Return the [x, y] coordinate for the center point of the cell that contains the specified text.  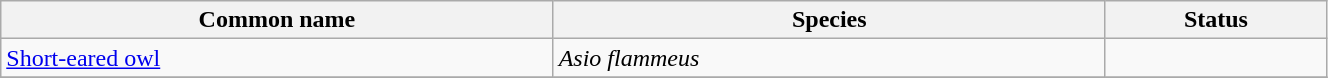
Species [829, 20]
Status [1216, 20]
Asio flammeus [829, 58]
Common name [277, 20]
Short-eared owl [277, 58]
